Return [X, Y] of the center of cell containing provided text 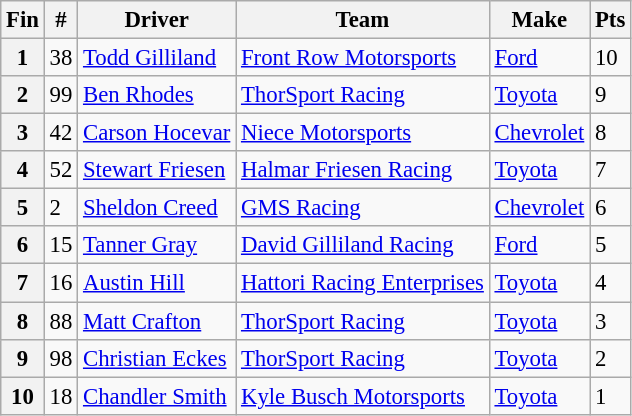
98 [60, 358]
Stewart Friesen [157, 170]
Team [363, 20]
Halmar Friesen Racing [363, 170]
Driver [157, 20]
Kyle Busch Motorsports [363, 396]
# [60, 20]
Make [539, 20]
Austin Hill [157, 283]
18 [60, 396]
15 [60, 245]
16 [60, 283]
38 [60, 58]
Sheldon Creed [157, 208]
88 [60, 321]
Chandler Smith [157, 396]
Hattori Racing Enterprises [363, 283]
Christian Eckes [157, 358]
Matt Crafton [157, 321]
52 [60, 170]
Front Row Motorsports [363, 58]
Tanner Gray [157, 245]
Fin [23, 20]
Todd Gilliland [157, 58]
42 [60, 133]
99 [60, 95]
GMS Racing [363, 208]
Niece Motorsports [363, 133]
Ben Rhodes [157, 95]
Pts [610, 20]
Carson Hocevar [157, 133]
David Gilliland Racing [363, 245]
